Find where the given text appears and provide that cell's center as (X, Y) coordinate. 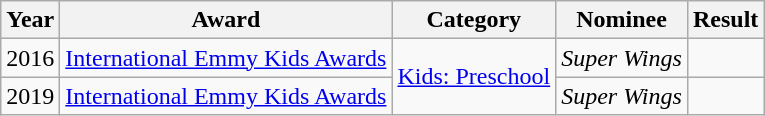
Kids: Preschool (474, 77)
Nominee (622, 20)
2016 (30, 58)
Result (725, 20)
Category (474, 20)
2019 (30, 96)
Year (30, 20)
Award (226, 20)
